Detect which cell encompasses the target text, then output its [x, y] center coordinate. 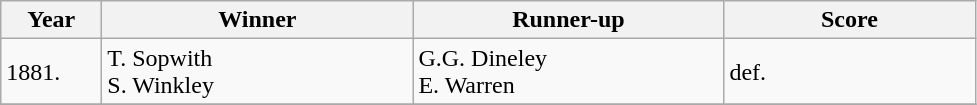
Year [52, 20]
1881. [52, 72]
Runner-up [568, 20]
G.G. Dineley E. Warren [568, 72]
Winner [258, 20]
def. [850, 72]
T. Sopwith S. Winkley [258, 72]
Score [850, 20]
